Provide the [X, Y] coordinate of the cell's center where the given text is located.  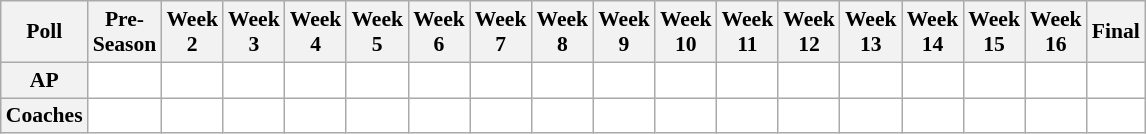
Week12 [809, 32]
Week9 [624, 32]
Poll [44, 32]
Week5 [377, 32]
Week14 [933, 32]
Week3 [254, 32]
Final [1116, 32]
Week2 [192, 32]
Week6 [439, 32]
Week15 [994, 32]
AP [44, 80]
Week8 [562, 32]
Coaches [44, 116]
Week10 [686, 32]
Week11 [748, 32]
Week7 [501, 32]
Pre-Season [125, 32]
Week16 [1056, 32]
Week4 [316, 32]
Week13 [871, 32]
